Determine the [X, Y] coordinate at the center of the cell enclosing the given text.  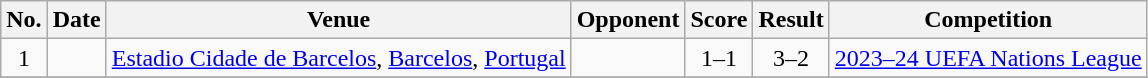
Opponent [628, 20]
3–2 [791, 58]
Competition [988, 20]
Venue [338, 20]
Score [719, 20]
1–1 [719, 58]
Estadio Cidade de Barcelos, Barcelos, Portugal [338, 58]
Result [791, 20]
No. [24, 20]
1 [24, 58]
2023–24 UEFA Nations League [988, 58]
Date [76, 20]
